Provide the (x, y) coordinate of the cell's center where the given text is located.  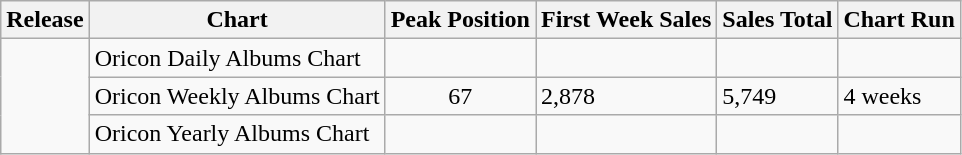
Oricon Daily Albums Chart (237, 58)
4 weeks (899, 96)
Oricon Weekly Albums Chart (237, 96)
First Week Sales (626, 20)
Release (45, 20)
Peak Position (460, 20)
5,749 (778, 96)
Chart Run (899, 20)
67 (460, 96)
Chart (237, 20)
Sales Total (778, 20)
2,878 (626, 96)
Oricon Yearly Albums Chart (237, 134)
